For the text-containing cell, return its midpoint in [X, Y] coordinate format. 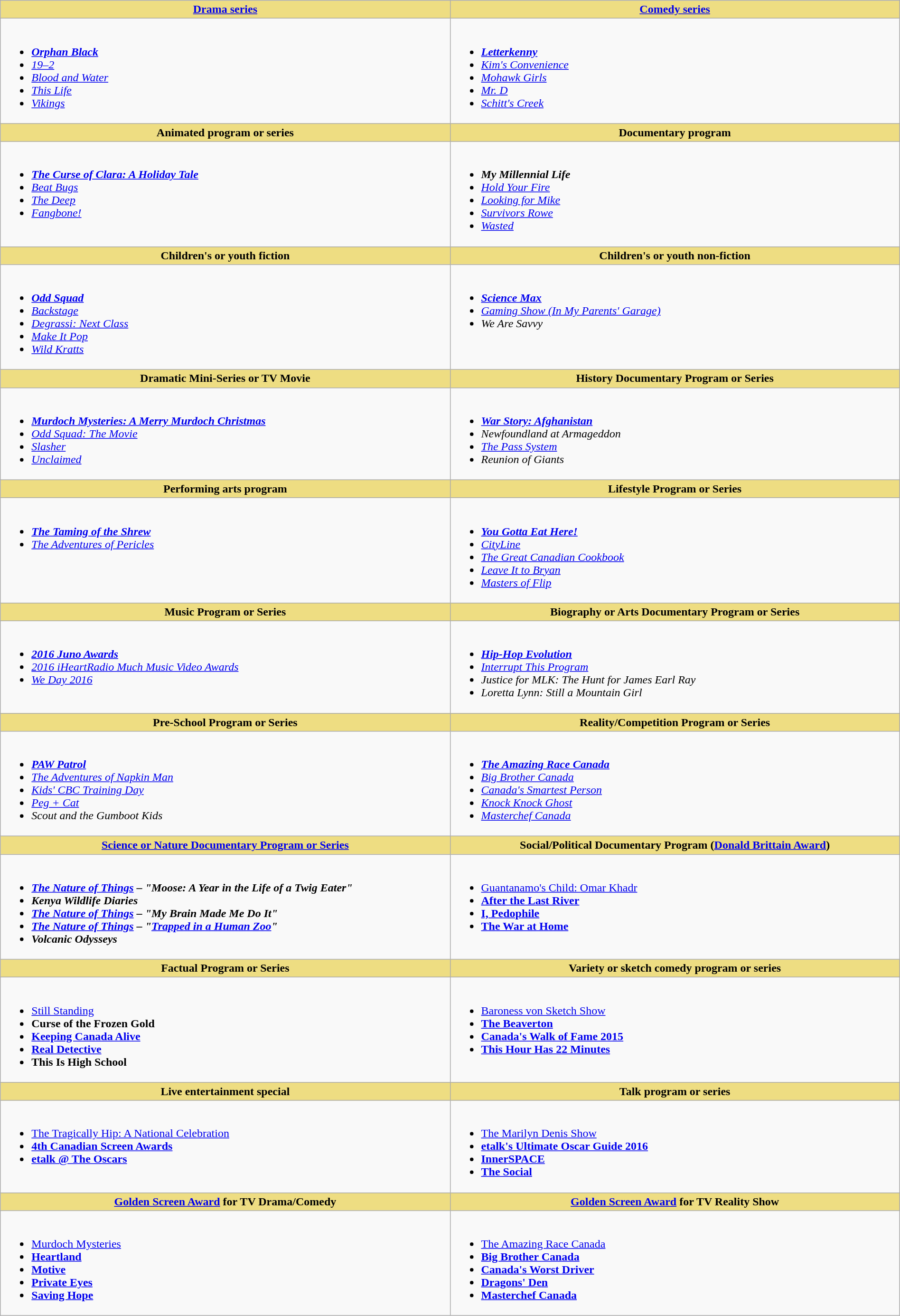
Reality/Competition Program or Series [675, 722]
Guantanamo's Child: Omar KhadrAfter the Last RiverI, PedophileThe War at Home [675, 907]
Live entertainment special [225, 1091]
Variety or sketch comedy program or series [675, 968]
The Marilyn Denis Showetalk's Ultimate Oscar Guide 2016InnerSPACEThe Social [675, 1146]
Factual Program or Series [225, 968]
Science MaxGaming Show (In My Parents' Garage)We Are Savvy [675, 317]
History Documentary Program or Series [675, 379]
The Tragically Hip: A National Celebration4th Canadian Screen Awardsetalk @ The Oscars [225, 1146]
Odd SquadBackstageDegrassi: Next ClassMake It PopWild Kratts [225, 317]
PAW PatrolThe Adventures of Napkin ManKids' CBC Training DayPeg + CatScout and the Gumboot Kids [225, 784]
The Taming of the ShrewThe Adventures of Pericles [225, 550]
My Millennial LifeHold Your FireLooking for MikeSurvivors RoweWasted [675, 194]
Hip-Hop EvolutionInterrupt This ProgramJustice for MLK: The Hunt for James Earl RayLoretta Lynn: Still a Mountain Girl [675, 667]
Baroness von Sketch ShowThe BeavertonCanada's Walk of Fame 2015This Hour Has 22 Minutes [675, 1030]
The Curse of Clara: A Holiday TaleBeat BugsThe DeepFangbone! [225, 194]
Performing arts program [225, 489]
LetterkennyKim's ConvenienceMohawk GirlsMr. DSchitt's Creek [675, 71]
Children's or youth fiction [225, 256]
Pre-School Program or Series [225, 722]
War Story: AfghanistanNewfoundland at ArmageddonThe Pass SystemReunion of Giants [675, 434]
Social/Political Documentary Program (Donald Brittain Award) [675, 845]
Biography or Arts Documentary Program or Series [675, 612]
The Amazing Race CanadaBig Brother CanadaCanada's Smartest PersonKnock Knock GhostMasterchef Canada [675, 784]
Still StandingCurse of the Frozen GoldKeeping Canada AliveReal DetectiveThis Is High School [225, 1030]
Science or Nature Documentary Program or Series [225, 845]
Golden Screen Award for TV Reality Show [675, 1202]
Talk program or series [675, 1091]
The Amazing Race CanadaBig Brother CanadaCanada's Worst DriverDragons' DenMasterchef Canada [675, 1263]
Animated program or series [225, 133]
Murdoch MysteriesHeartlandMotivePrivate EyesSaving Hope [225, 1263]
Drama series [225, 9]
Lifestyle Program or Series [675, 489]
Golden Screen Award for TV Drama/Comedy [225, 1202]
You Gotta Eat Here!CityLineThe Great Canadian CookbookLeave It to BryanMasters of Flip [675, 550]
2016 Juno Awards2016 iHeartRadio Much Music Video AwardsWe Day 2016 [225, 667]
Orphan Black19–2Blood and WaterThis LifeVikings [225, 71]
Documentary program [675, 133]
Dramatic Mini-Series or TV Movie [225, 379]
Children's or youth non-fiction [675, 256]
Comedy series [675, 9]
Music Program or Series [225, 612]
Murdoch Mysteries: A Merry Murdoch ChristmasOdd Squad: The MovieSlasherUnclaimed [225, 434]
